Return the (X, Y) coordinate for the center point of the cell that contains the specified text.  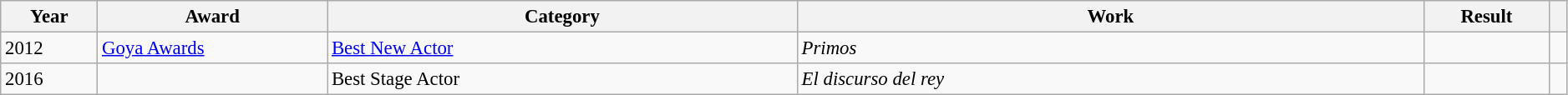
Year (49, 17)
Award (212, 17)
2016 (49, 79)
El discurso del rey (1110, 79)
2012 (49, 48)
Goya Awards (212, 48)
Category (563, 17)
Best New Actor (563, 48)
Work (1110, 17)
Best Stage Actor (563, 79)
Primos (1110, 48)
Result (1486, 17)
